Provide the [x, y] coordinate of the cell's center where the given text is located.  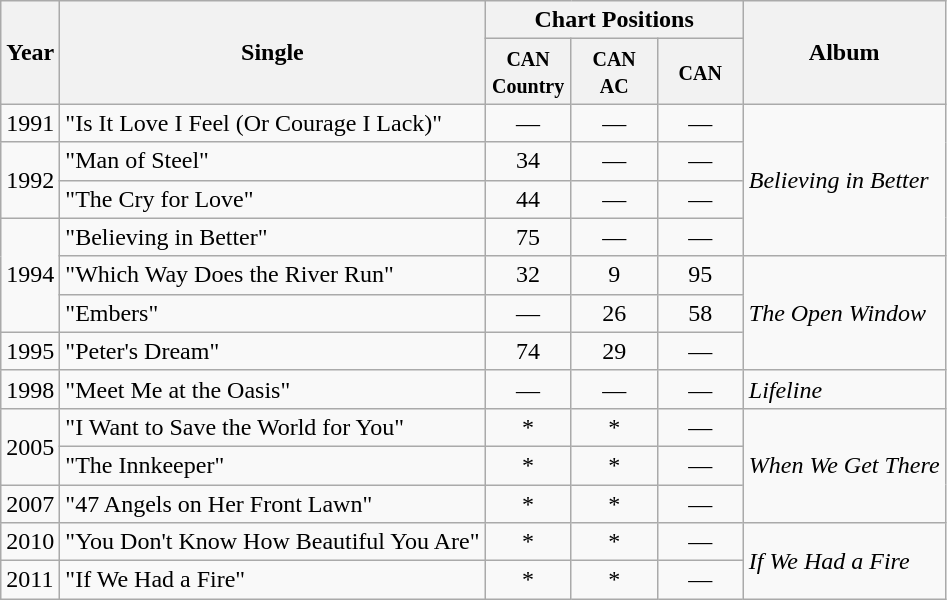
Believing in Better [844, 180]
The Open Window [844, 313]
1992 [30, 180]
"You Don't Know How Beautiful You Are" [272, 542]
"Man of Steel" [272, 161]
1998 [30, 389]
2011 [30, 580]
Single [272, 52]
1991 [30, 123]
74 [528, 351]
Lifeline [844, 389]
29 [614, 351]
"Meet Me at the Oasis" [272, 389]
Chart Positions [614, 20]
"Peter's Dream" [272, 351]
CAN Country [528, 72]
1994 [30, 275]
1995 [30, 351]
"If We Had a Fire" [272, 580]
32 [528, 275]
9 [614, 275]
"Believing in Better" [272, 237]
95 [700, 275]
Album [844, 52]
44 [528, 199]
58 [700, 313]
2005 [30, 446]
When We Get There [844, 465]
"Which Way Does the River Run" [272, 275]
75 [528, 237]
"I Want to Save the World for You" [272, 427]
"47 Angels on Her Front Lawn" [272, 503]
CAN AC [614, 72]
"Embers" [272, 313]
34 [528, 161]
"Is It Love I Feel (Or Courage I Lack)" [272, 123]
If We Had a Fire [844, 561]
2007 [30, 503]
Year [30, 52]
CAN [700, 72]
26 [614, 313]
2010 [30, 542]
"The Cry for Love" [272, 199]
"The Innkeeper" [272, 465]
